Detect which cell encompasses the target text, then output its (x, y) center coordinate. 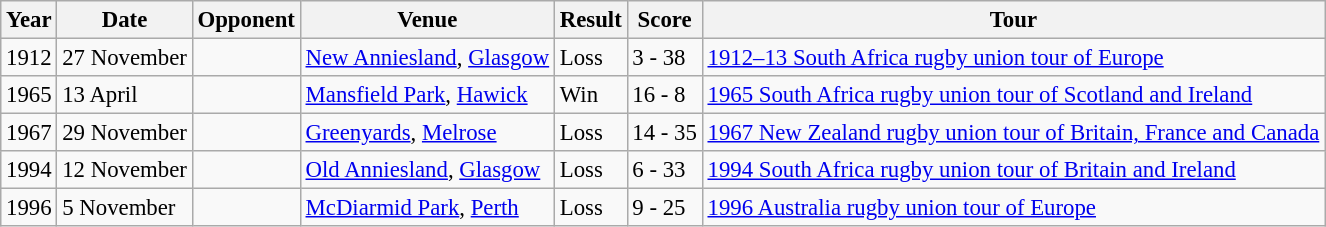
1965 (29, 95)
6 - 33 (664, 170)
Old Anniesland, Glasgow (427, 170)
1967 (29, 133)
16 - 8 (664, 95)
1912–13 South Africa rugby union tour of Europe (1013, 58)
1994 (29, 170)
29 November (124, 133)
14 - 35 (664, 133)
5 November (124, 208)
Score (664, 20)
1996 Australia rugby union tour of Europe (1013, 208)
McDiarmid Park, Perth (427, 208)
1965 South Africa rugby union tour of Scotland and Ireland (1013, 95)
9 - 25 (664, 208)
27 November (124, 58)
Venue (427, 20)
Opponent (246, 20)
12 November (124, 170)
Greenyards, Melrose (427, 133)
Result (590, 20)
New Anniesland, Glasgow (427, 58)
Date (124, 20)
Mansfield Park, Hawick (427, 95)
1967 New Zealand rugby union tour of Britain, France and Canada (1013, 133)
3 - 38 (664, 58)
Win (590, 95)
1994 South Africa rugby union tour of Britain and Ireland (1013, 170)
Tour (1013, 20)
13 April (124, 95)
Year (29, 20)
1996 (29, 208)
1912 (29, 58)
